Provide the [X, Y] coordinate of the cell's center where the given text is located.  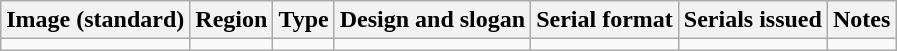
Serials issued [752, 20]
Image (standard) [96, 20]
Serial format [605, 20]
Notes [861, 20]
Design and slogan [432, 20]
Type [304, 20]
Region [232, 20]
